Identify which cell holds the provided text, then report its [x, y] central coordinate. 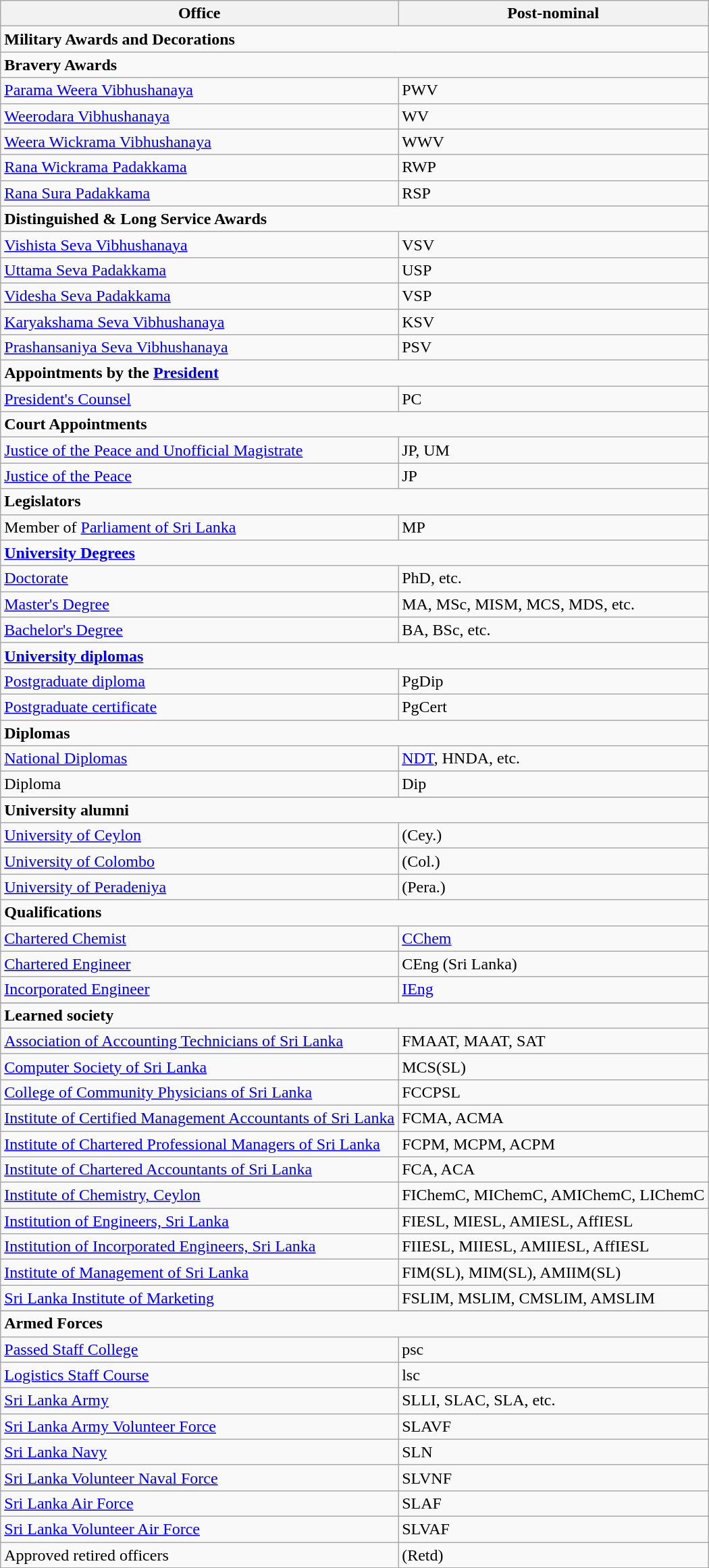
Weerodara Vibhushanaya [200, 116]
Institute of Chemistry, Ceylon [200, 1195]
Weera Wickrama Vibhushanaya [200, 142]
President's Counsel [200, 399]
Appointments by the President [354, 373]
Prashansaniya Seva Vibhushanaya [200, 348]
Rana Sura Padakkama [200, 193]
VSV [554, 244]
Justice of the Peace and Unofficial Magistrate [200, 450]
Bravery Awards [354, 65]
CChem [554, 938]
University of Colombo [200, 861]
National Diplomas [200, 759]
Sri Lanka Air Force [200, 1503]
Association of Accounting Technicians of Sri Lanka [200, 1041]
WV [554, 116]
PgCert [554, 707]
PC [554, 399]
FMAAT, MAAT, SAT [554, 1041]
VSP [554, 296]
Institute of Chartered Professional Managers of Sri Lanka [200, 1144]
FIChemC, MIChemC, AMIChemC, LIChemC [554, 1195]
SLN [554, 1452]
Logistics Staff Course [200, 1375]
Armed Forces [354, 1324]
Legislators [354, 502]
Sri Lanka Volunteer Naval Force [200, 1478]
PSV [554, 348]
Distinguished & Long Service Awards [354, 219]
PgDip [554, 681]
Office [200, 13]
Institution of Incorporated Engineers, Sri Lanka [200, 1247]
FIESL, MIESL, AMIESL, AffIESL [554, 1221]
CEng (Sri Lanka) [554, 964]
FCMA, ACMA [554, 1118]
Justice of the Peace [200, 476]
lsc [554, 1375]
Parama Weera Vibhushanaya [200, 90]
College of Community Physicians of Sri Lanka [200, 1092]
Sri Lanka Volunteer Air Force [200, 1529]
Sri Lanka Institute of Marketing [200, 1298]
Videsha Seva Padakkama [200, 296]
Diplomas [354, 732]
Qualifications [354, 913]
Postgraduate certificate [200, 707]
SLAF [554, 1503]
PhD, etc. [554, 578]
Court Appointments [354, 425]
University Degrees [354, 553]
JP, UM [554, 450]
Chartered Chemist [200, 938]
University diplomas [354, 655]
BA, BSc, etc. [554, 630]
FCCPSL [554, 1092]
Post-nominal [554, 13]
Uttama Seva Padakkama [200, 270]
Institute of Management of Sri Lanka [200, 1272]
Rana Wickrama Padakkama [200, 167]
PWV [554, 90]
RWP [554, 167]
psc [554, 1349]
Learned society [354, 1015]
SLAVF [554, 1426]
Passed Staff College [200, 1349]
Diploma [200, 784]
(Retd) [554, 1555]
Military Awards and Decorations [354, 39]
RSP [554, 193]
IEng [554, 990]
JP [554, 476]
KSV [554, 322]
Incorporated Engineer [200, 990]
University of Ceylon [200, 836]
MA, MSc, MISM, MCS, MDS, etc. [554, 604]
(Pera.) [554, 887]
NDT, HNDA, etc. [554, 759]
Institution of Engineers, Sri Lanka [200, 1221]
(Col.) [554, 861]
FCPM, MCPM, ACPM [554, 1144]
Doctorate [200, 578]
Bachelor's Degree [200, 630]
FCA, ACA [554, 1170]
MCS(SL) [554, 1066]
Sri Lanka Navy [200, 1452]
USP [554, 270]
University of Peradeniya [200, 887]
SLVNF [554, 1478]
Chartered Engineer [200, 964]
University alumni [354, 810]
Sri Lanka Army Volunteer Force [200, 1426]
Institute of Certified Management Accountants of Sri Lanka [200, 1118]
Member of Parliament of Sri Lanka [200, 527]
MP [554, 527]
Postgraduate diploma [200, 681]
Institute of Chartered Accountants of Sri Lanka [200, 1170]
(Cey.) [554, 836]
FIIESL, MIIESL, AMIIESL, AffIESL [554, 1247]
WWV [554, 142]
SLVAF [554, 1529]
SLLI, SLAC, SLA, etc. [554, 1401]
Dip [554, 784]
Master's Degree [200, 604]
FSLIM, MSLIM, CMSLIM, AMSLIM [554, 1298]
Computer Society of Sri Lanka [200, 1066]
Karyakshama Seva Vibhushanaya [200, 322]
FIM(SL), MIM(SL), AMIIM(SL) [554, 1272]
Approved retired officers [200, 1555]
Vishista Seva Vibhushanaya [200, 244]
Sri Lanka Army [200, 1401]
